Return (X, Y) of the center of cell containing provided text 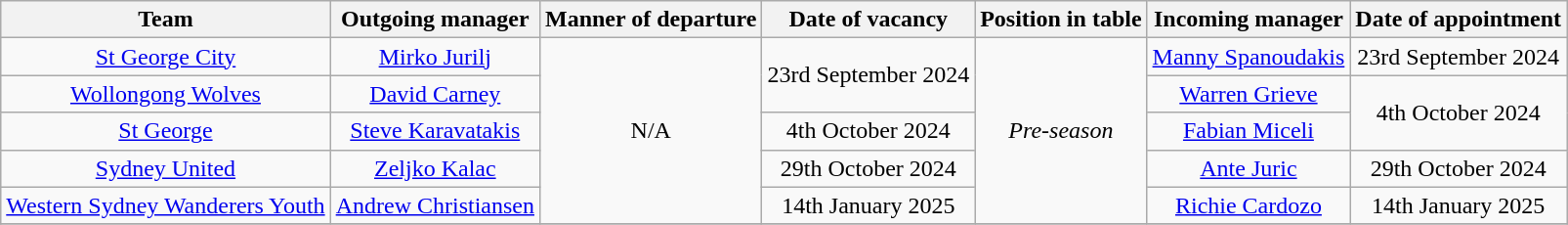
Steve Karavatakis (435, 131)
St George City (166, 57)
Ante Juric (1249, 168)
St George (166, 131)
Warren Grieve (1249, 94)
Richie Cardozo (1249, 205)
Position in table (1061, 20)
Team (166, 20)
Wollongong Wolves (166, 94)
N/A (651, 131)
Date of vacancy (869, 20)
Sydney United (166, 168)
Pre-season (1061, 131)
Manner of departure (651, 20)
Fabian Miceli (1249, 131)
David Carney (435, 94)
Date of appointment (1459, 20)
Incoming manager (1249, 20)
Andrew Christiansen (435, 205)
Manny Spanoudakis (1249, 57)
Zeljko Kalac (435, 168)
Western Sydney Wanderers Youth (166, 205)
Outgoing manager (435, 20)
Mirko Jurilj (435, 57)
